Return [X, Y] of the center of cell containing provided text 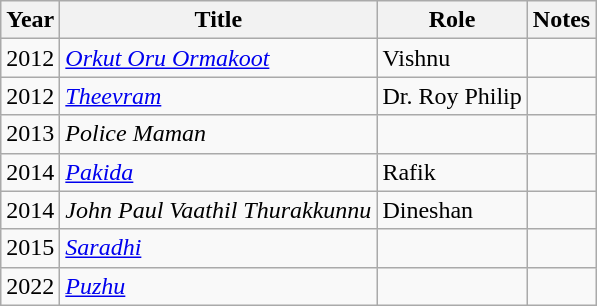
Dineshan [452, 210]
2022 [30, 286]
Year [30, 20]
2013 [30, 134]
John Paul Vaathil Thurakkunnu [218, 210]
Police Maman [218, 134]
Dr. Roy Philip [452, 96]
Puzhu [218, 286]
2015 [30, 248]
Theevram [218, 96]
Notes [561, 20]
Title [218, 20]
Role [452, 20]
Rafik [452, 172]
Vishnu [452, 58]
Orkut Oru Ormakoot [218, 58]
Saradhi [218, 248]
Pakida [218, 172]
